Output the [x, y] coordinate of the center of the cell containing the given text.  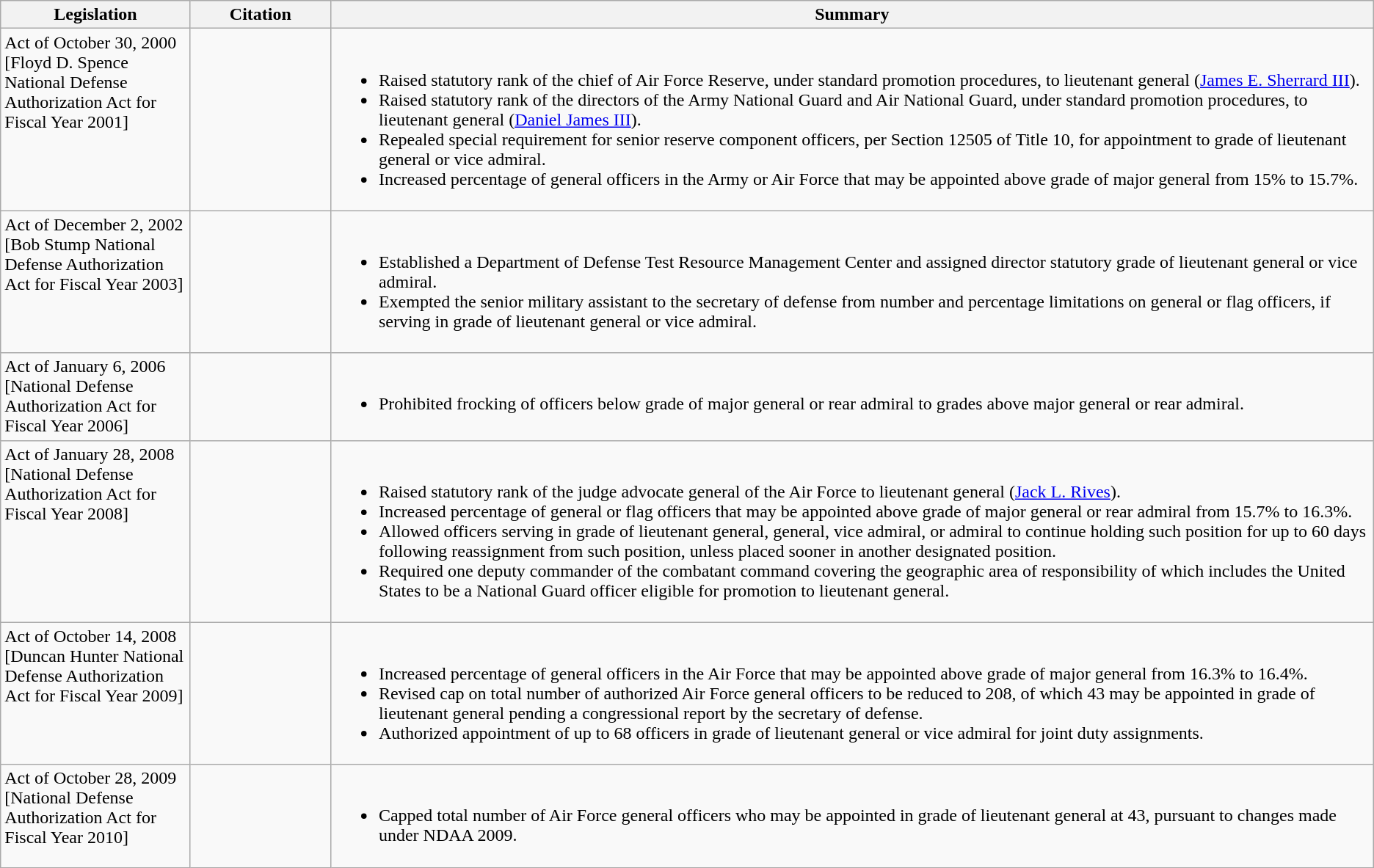
Legislation [95, 15]
Act of October 14, 2008[Duncan Hunter National Defense Authorization Act for Fiscal Year 2009] [95, 693]
Citation [260, 15]
Prohibited frocking of officers below grade of major general or rear admiral to grades above major general or rear admiral. [851, 396]
Act of October 28, 2009[National Defense Authorization Act for Fiscal Year 2010] [95, 816]
Act of January 6, 2006[National Defense Authorization Act for Fiscal Year 2006] [95, 396]
Act of December 2, 2002[Bob Stump National Defense Authorization Act for Fiscal Year 2003] [95, 282]
Summary [851, 15]
Act of October 30, 2000[Floyd D. Spence National Defense Authorization Act for Fiscal Year 2001] [95, 120]
Act of January 28, 2008[National Defense Authorization Act for Fiscal Year 2008] [95, 531]
